Pinpoint the cell where the given text exists, returning its [X, Y] midpoint coordinate. 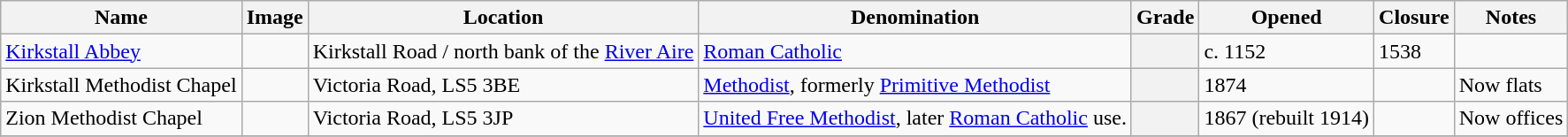
Zion Methodist Chapel [121, 118]
Victoria Road, LS5 3JP [503, 118]
Methodist, formerly Primitive Methodist [915, 85]
Location [503, 18]
c. 1152 [1287, 51]
Opened [1287, 18]
1867 (rebuilt 1914) [1287, 118]
Notes [1511, 18]
Roman Catholic [915, 51]
Closure [1415, 18]
Kirkstall Methodist Chapel [121, 85]
Victoria Road, LS5 3BE [503, 85]
Now flats [1511, 85]
Kirkstall Abbey [121, 51]
Kirkstall Road / north bank of the River Aire [503, 51]
United Free Methodist, later Roman Catholic use. [915, 118]
Name [121, 18]
1538 [1415, 51]
Now offices [1511, 118]
1874 [1287, 85]
Denomination [915, 18]
Image [274, 18]
Grade [1165, 18]
